Return (X, Y) of the center of cell containing provided text 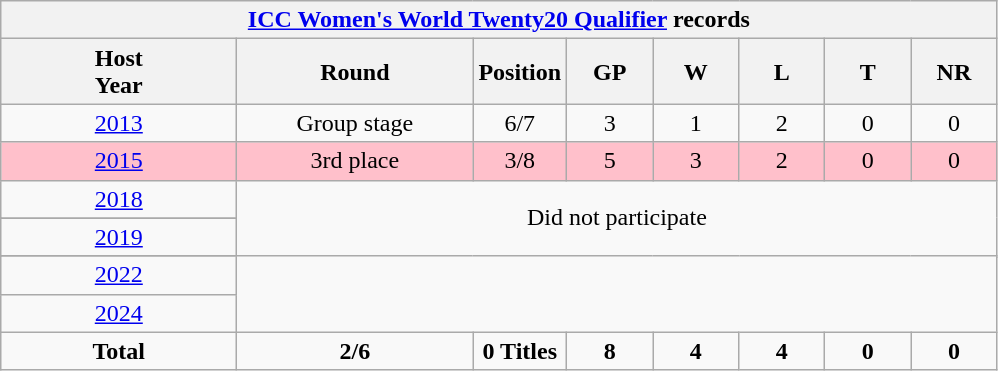
2024 (119, 313)
NR (954, 72)
1 (696, 123)
T (868, 72)
Round (355, 72)
2/6 (355, 351)
2013 (119, 123)
GP (610, 72)
3/8 (520, 161)
8 (610, 351)
ICC Women's World Twenty20 Qualifier records (499, 20)
2018 (119, 199)
W (696, 72)
5 (610, 161)
0 Titles (520, 351)
Position (520, 72)
Total (119, 351)
HostYear (119, 72)
Group stage (355, 123)
2015 (119, 161)
L (782, 72)
2019 (119, 237)
3rd place (355, 161)
Did not participate (617, 218)
6/7 (520, 123)
2022 (119, 275)
